Scan for the cell matching the given text and deliver its (X, Y) coordinate at center. 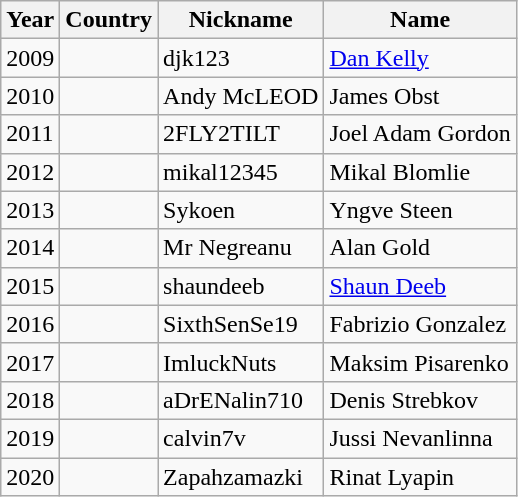
Yngve Steen (420, 210)
2009 (30, 58)
aDrENalin710 (241, 400)
Maksim Pisarenko (420, 362)
Name (420, 20)
Jussi Nevanlinna (420, 438)
2012 (30, 172)
Mr Negreanu (241, 248)
SixthSenSe19 (241, 324)
Shaun Deeb (420, 286)
Mikal Blomlie (420, 172)
2015 (30, 286)
Zapahzamazki (241, 477)
Sykoen (241, 210)
Nickname (241, 20)
2018 (30, 400)
Alan Gold (420, 248)
shaundeeb (241, 286)
mikal12345 (241, 172)
2014 (30, 248)
2017 (30, 362)
Year (30, 20)
Rinat Lyapin (420, 477)
2019 (30, 438)
2FLY2TILT (241, 134)
2010 (30, 96)
Country (109, 20)
Joel Adam Gordon (420, 134)
djk123 (241, 58)
2011 (30, 134)
2013 (30, 210)
Andy McLEOD (241, 96)
2020 (30, 477)
Fabrizio Gonzalez (420, 324)
ImluckNuts (241, 362)
2016 (30, 324)
James Obst (420, 96)
calvin7v (241, 438)
Denis Strebkov (420, 400)
Dan Kelly (420, 58)
